Output the [x, y] coordinate of the center of the cell containing the given text.  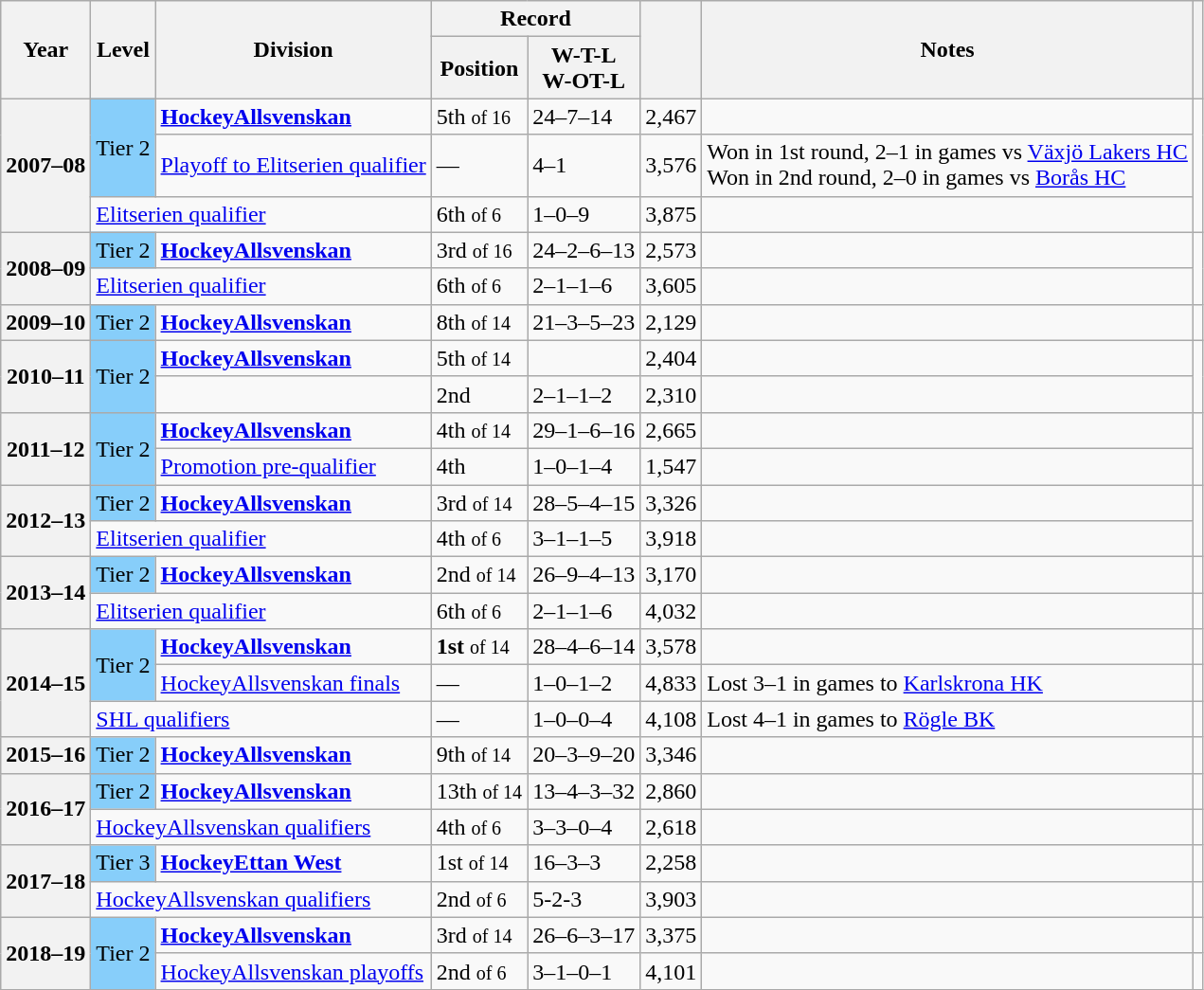
2009–10 [45, 322]
4th [479, 466]
2010–11 [45, 376]
21–3–5–23 [584, 322]
13th of 14 [479, 791]
3,375 [671, 935]
4th of 14 [479, 430]
1–0–1–2 [584, 683]
2008–09 [45, 268]
1–0–1–4 [584, 466]
2011–12 [45, 448]
3rd of 16 [479, 250]
20–3–9–20 [584, 755]
2–1–1–2 [584, 394]
13–4–3–32 [584, 791]
3,875 [671, 214]
1–0–0–4 [584, 719]
24–7–14 [584, 117]
Tier 3 [123, 863]
HockeyEttan West [294, 863]
5th of 16 [479, 117]
2018–19 [45, 953]
3–1–1–5 [584, 539]
HockeyAllsvenskan finals [294, 683]
3,346 [671, 755]
4,833 [671, 683]
2007–08 [45, 165]
4,101 [671, 971]
3–3–0–4 [584, 827]
2,618 [671, 827]
26–6–3–17 [584, 935]
2,573 [671, 250]
Lost 3–1 in games to Karlskrona HK [947, 683]
2,310 [671, 394]
1,547 [671, 466]
2016–17 [45, 809]
W-T-LW-OT-L [584, 68]
2,258 [671, 863]
24–2–6–13 [584, 250]
3,918 [671, 539]
3,576 [671, 165]
SHL qualifiers [261, 719]
3,578 [671, 647]
2017–18 [45, 881]
Promotion pre-qualifier [294, 466]
9th of 14 [479, 755]
Won in 1st round, 2–1 in games vs Växjö Lakers HCWon in 2nd round, 2–0 in games vs Borås HC [947, 165]
5-2-3 [584, 899]
Record [535, 19]
3,605 [671, 286]
2,665 [671, 430]
29–1–6–16 [584, 430]
2014–15 [45, 683]
3–1–0–1 [584, 971]
3,326 [671, 503]
5th of 14 [479, 358]
Notes [947, 49]
28–4–6–14 [584, 647]
26–9–4–13 [584, 575]
Position [479, 68]
16–3–3 [584, 863]
28–5–4–15 [584, 503]
3,170 [671, 575]
2nd of 14 [479, 575]
HockeyAllsvenskan playoffs [294, 971]
1–0–9 [584, 214]
4,108 [671, 719]
Level [123, 49]
4,032 [671, 611]
Year [45, 49]
4–1 [584, 165]
2012–13 [45, 521]
Division [294, 49]
3,903 [671, 899]
Playoff to Elitserien qualifier [294, 165]
2nd [479, 394]
2,860 [671, 791]
8th of 14 [479, 322]
2013–14 [45, 593]
2015–16 [45, 755]
2,404 [671, 358]
2,467 [671, 117]
2,129 [671, 322]
Lost 4–1 in games to Rögle BK [947, 719]
